Capture the cell that displays the provided text and extract its [x, y] central coordinate. 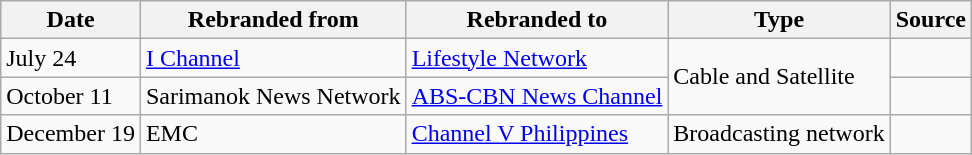
Broadcasting network [779, 134]
Cable and Satellite [779, 77]
ABS-CBN News Channel [537, 96]
Sarimanok News Network [273, 96]
July 24 [71, 58]
Channel V Philippines [537, 134]
Rebranded to [537, 20]
Source [930, 20]
Type [779, 20]
Lifestyle Network [537, 58]
Rebranded from [273, 20]
EMC [273, 134]
December 19 [71, 134]
Date [71, 20]
October 11 [71, 96]
I Channel [273, 58]
